Identify which cell holds the provided text, then report its [x, y] central coordinate. 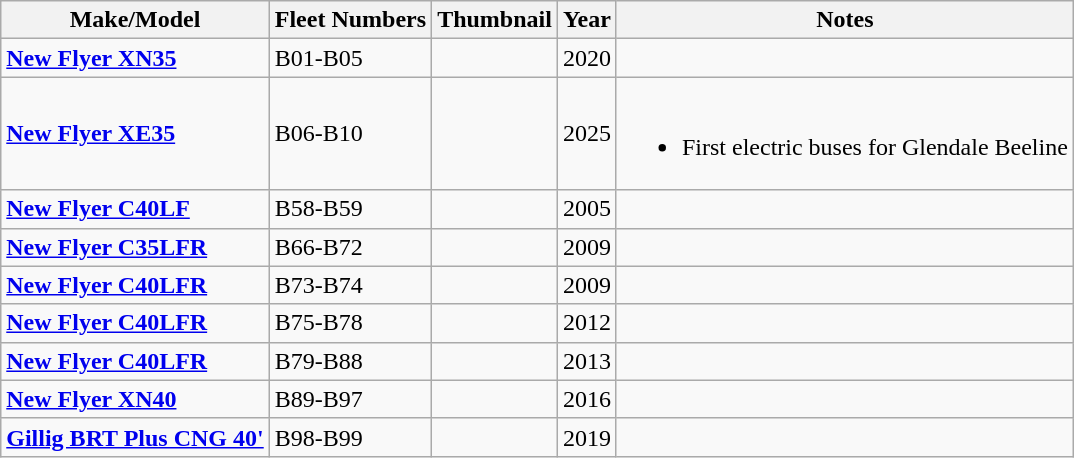
2025 [586, 134]
Notes [844, 20]
New Flyer XE35 [135, 134]
Fleet Numbers [350, 20]
2019 [586, 437]
Year [586, 20]
B79-B88 [350, 361]
2020 [586, 58]
B75-B78 [350, 323]
B06-B10 [350, 134]
2016 [586, 399]
2013 [586, 361]
Thumbnail [495, 20]
Make/Model [135, 20]
B01-B05 [350, 58]
New Flyer C35LFR [135, 247]
B58-B59 [350, 209]
2005 [586, 209]
New Flyer C40LF [135, 209]
B89-B97 [350, 399]
Gillig BRT Plus CNG 40' [135, 437]
B66-B72 [350, 247]
2012 [586, 323]
New Flyer XN40 [135, 399]
B98-B99 [350, 437]
B73-B74 [350, 285]
New Flyer XN35 [135, 58]
First electric buses for Glendale Beeline [844, 134]
